Locate the cell with the specified text and output its [x, y] center coordinate. 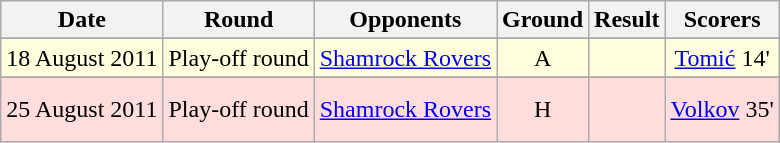
Tomić 14' [722, 58]
Result [627, 20]
Scorers [722, 20]
H [543, 110]
Ground [543, 20]
A [543, 58]
18 August 2011 [82, 58]
Volkov 35' [722, 110]
Date [82, 20]
Opponents [405, 20]
25 August 2011 [82, 110]
Round [238, 20]
